Identify which cell holds the provided text, then report its [x, y] central coordinate. 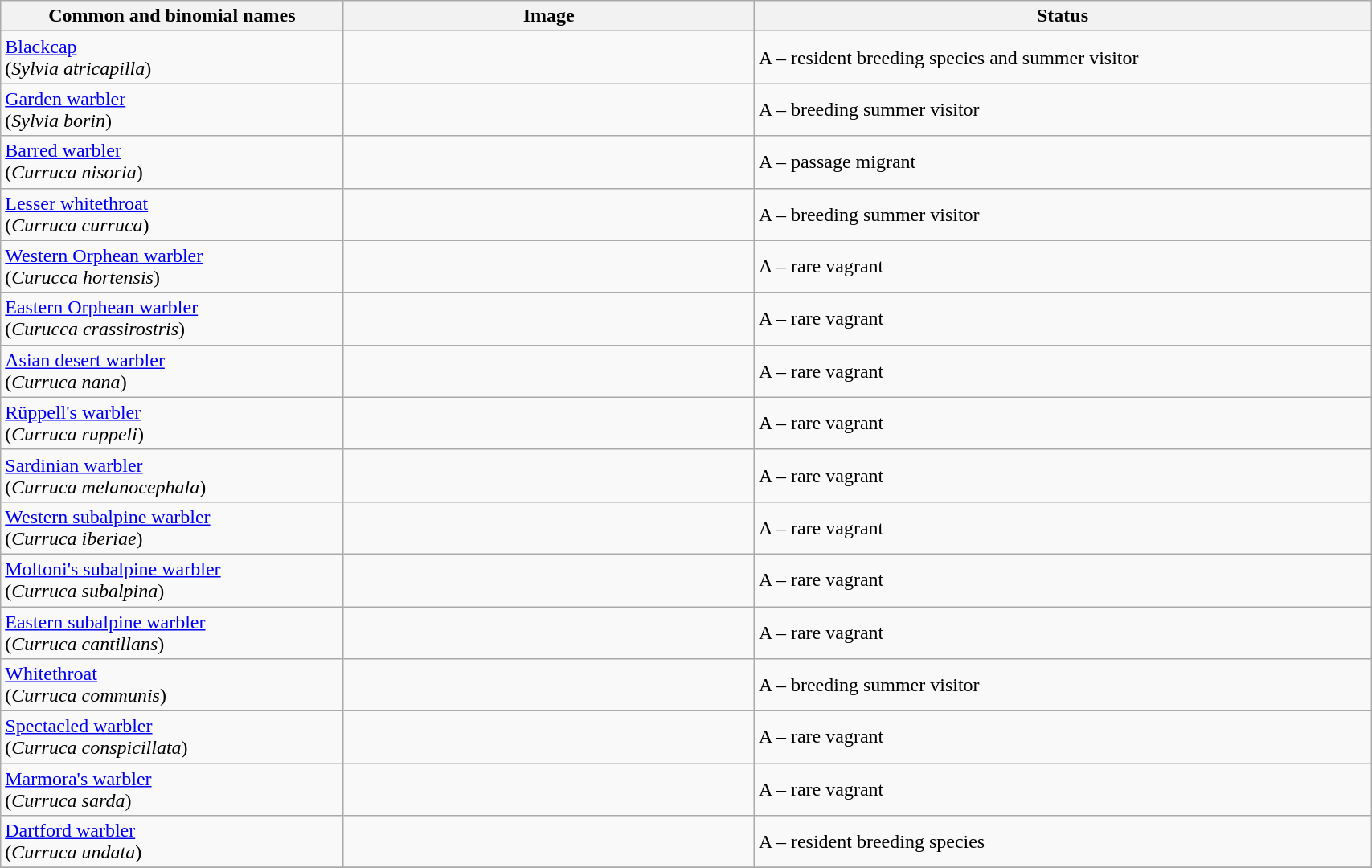
Western Orphean warbler(Curucca hortensis) [172, 267]
Status [1063, 16]
Rüppell's warbler(Curruca ruppeli) [172, 423]
Dartford warbler(Curruca undata) [172, 842]
Garden warbler(Sylvia borin) [172, 109]
Spectacled warbler(Curruca conspicillata) [172, 738]
Blackcap(Sylvia atricapilla) [172, 58]
Asian desert warbler(Curruca nana) [172, 371]
Marmora's warbler(Curruca sarda) [172, 789]
Eastern Orphean warbler(Curucca crassirostris) [172, 318]
Image [548, 16]
Western subalpine warbler(Curruca iberiae) [172, 527]
Moltoni's subalpine warbler(Curruca subalpina) [172, 580]
Whitethroat(Curruca communis) [172, 685]
A – resident breeding species [1063, 842]
Eastern subalpine warbler(Curruca cantillans) [172, 632]
A – resident breeding species and summer visitor [1063, 58]
Lesser whitethroat(Curruca curruca) [172, 214]
Common and binomial names [172, 16]
Barred warbler(Curruca nisoria) [172, 162]
A – passage migrant [1063, 162]
Sardinian warbler(Curruca melanocephala) [172, 476]
